Find where the given text appears and provide that cell's center as (X, Y) coordinate. 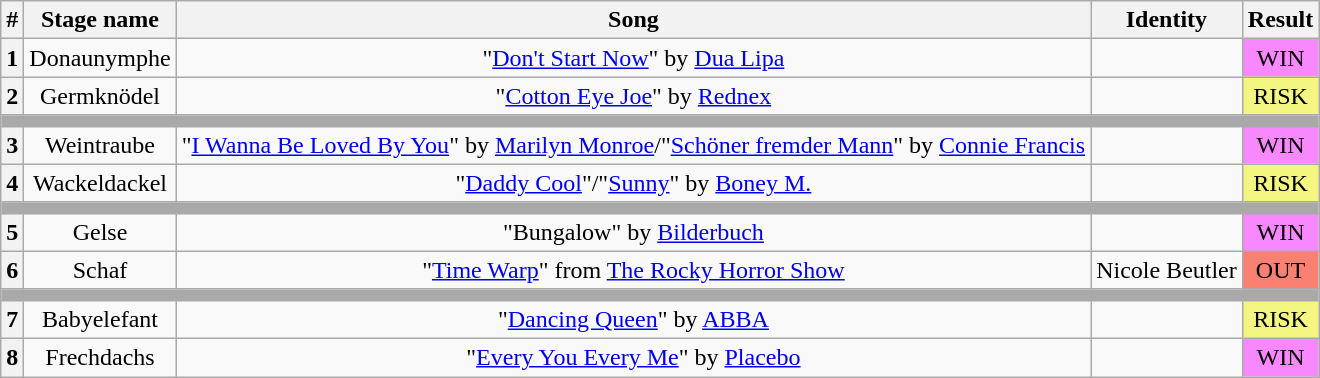
Schaf (100, 270)
Result (1280, 20)
Identity (1167, 20)
"Every You Every Me" by Placebo (633, 357)
Germknödel (100, 96)
Nicole Beutler (1167, 270)
"Cotton Eye Joe" by Rednex (633, 96)
"Dancing Queen" by ABBA (633, 319)
"Daddy Cool"/"Sunny" by Boney M. (633, 183)
3 (12, 145)
1 (12, 58)
# (12, 20)
"Don't Start Now" by Dua Lipa (633, 58)
Song (633, 20)
"Bungalow" by Bilderbuch (633, 232)
Babyelefant (100, 319)
Stage name (100, 20)
5 (12, 232)
Weintraube (100, 145)
Donaunymphe (100, 58)
Frechdachs (100, 357)
"Time Warp" from The Rocky Horror Show (633, 270)
4 (12, 183)
7 (12, 319)
8 (12, 357)
Gelse (100, 232)
6 (12, 270)
OUT (1280, 270)
"I Wanna Be Loved By You" by Marilyn Monroe/"Schöner fremder Mann" by Connie Francis (633, 145)
Wackeldackel (100, 183)
2 (12, 96)
